Determine the (X, Y) coordinate at the center of the cell enclosing the given text.  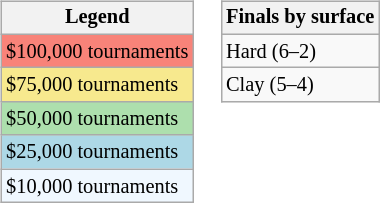
$100,000 tournaments (97, 51)
$75,000 tournaments (97, 85)
Legend (97, 18)
$25,000 tournaments (97, 152)
$10,000 tournaments (97, 186)
Clay (5–4) (300, 85)
Hard (6–2) (300, 51)
Finals by surface (300, 18)
$50,000 tournaments (97, 119)
